Detect which cell encompasses the target text, then output its [X, Y] center coordinate. 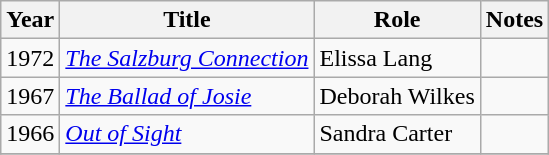
Deborah Wilkes [397, 96]
Year [30, 20]
1972 [30, 58]
Elissa Lang [397, 58]
Notes [514, 20]
The Salzburg Connection [187, 58]
Role [397, 20]
1966 [30, 134]
Out of Sight [187, 134]
1967 [30, 96]
Sandra Carter [397, 134]
The Ballad of Josie [187, 96]
Title [187, 20]
